Detect which cell encompasses the target text, then output its (x, y) center coordinate. 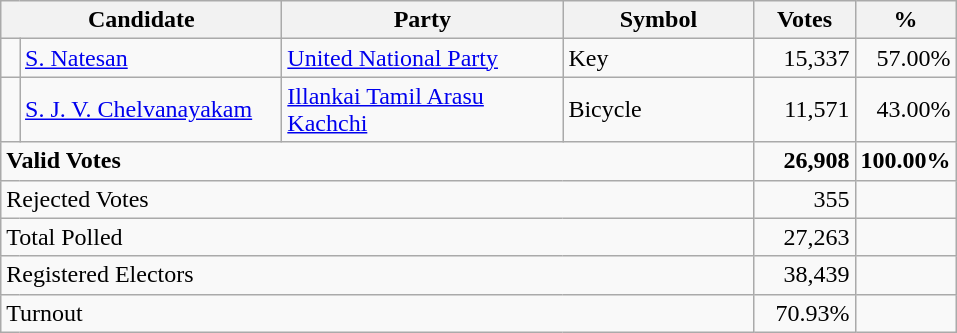
United National Party (422, 58)
70.93% (804, 313)
38,439 (804, 275)
Rejected Votes (378, 199)
Symbol (658, 20)
Key (658, 58)
Registered Electors (378, 275)
Party (422, 20)
100.00% (906, 161)
Bicycle (658, 110)
27,263 (804, 237)
26,908 (804, 161)
S. J. V. Chelvanayakam (151, 110)
15,337 (804, 58)
Illankai Tamil Arasu Kachchi (422, 110)
% (906, 20)
Candidate (142, 20)
Turnout (378, 313)
S. Natesan (151, 58)
355 (804, 199)
43.00% (906, 110)
Total Polled (378, 237)
11,571 (804, 110)
57.00% (906, 58)
Votes (804, 20)
Valid Votes (378, 161)
